Extract the [x, y] coordinate from the center of the cell holding the provided text.  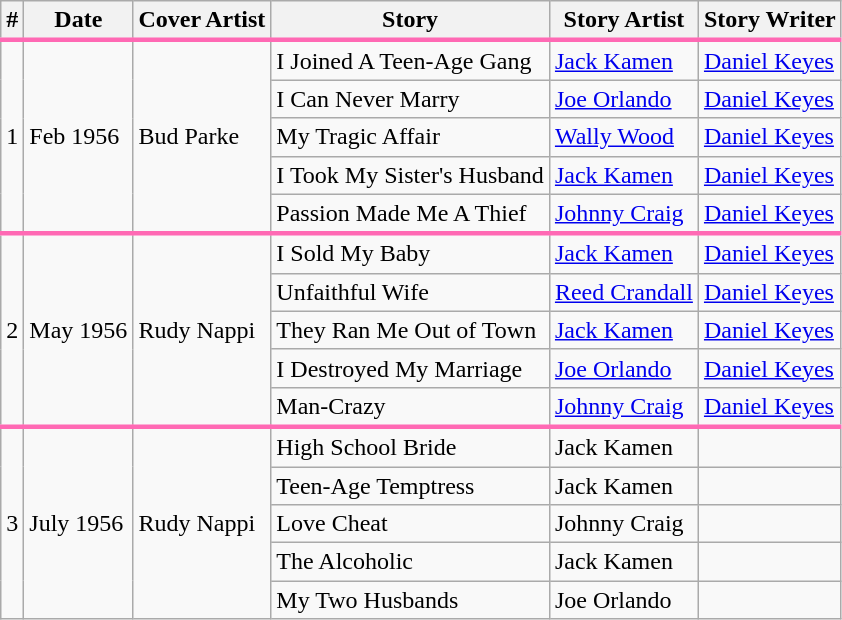
Teen-Age Temptress [410, 485]
Date [78, 21]
I Sold My Baby [410, 254]
2 [12, 330]
I Destroyed My Marriage [410, 368]
Feb 1956 [78, 136]
Cover Artist [202, 21]
My Tragic Affair [410, 137]
High School Bride [410, 447]
Reed Crandall [624, 292]
May 1956 [78, 330]
Unfaithful Wife [410, 292]
1 [12, 136]
July 1956 [78, 523]
My Two Husbands [410, 600]
Bud Parke [202, 136]
Story [410, 21]
I Can Never Marry [410, 99]
Passion Made Me A Thief [410, 214]
Story Writer [770, 21]
Wally Wood [624, 137]
3 [12, 523]
Love Cheat [410, 524]
Story Artist [624, 21]
I Joined A Teen-Age Gang [410, 60]
# [12, 21]
I Took My Sister's Husband [410, 175]
They Ran Me Out of Town [410, 330]
The Alcoholic [410, 562]
Man-Crazy [410, 407]
